Output the (x, y) coordinate of the center of the cell containing the given text.  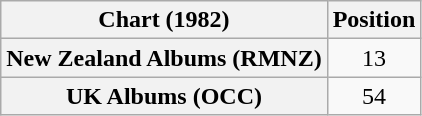
54 (374, 96)
Chart (1982) (164, 20)
UK Albums (OCC) (164, 96)
Position (374, 20)
New Zealand Albums (RMNZ) (164, 58)
13 (374, 58)
